Detect which cell encompasses the target text, then output its (X, Y) center coordinate. 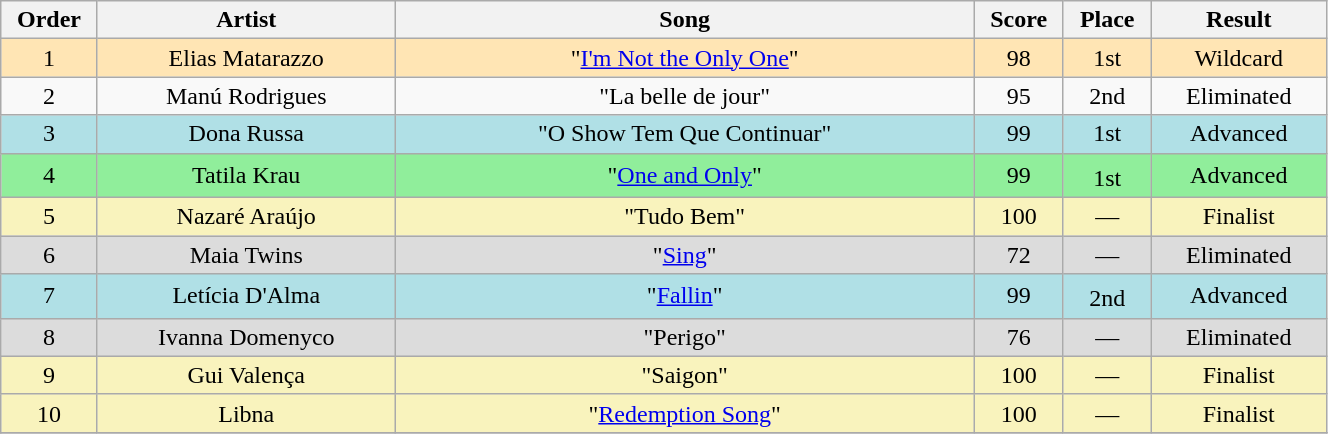
Gui Valença (246, 375)
95 (1018, 96)
Letícia D'Alma (246, 296)
Maia Twins (246, 255)
Order (49, 20)
Nazaré Araújo (246, 217)
Score (1018, 20)
Manú Rodrigues (246, 96)
"Redemption Song" (684, 413)
2 (49, 96)
"Sing" (684, 255)
76 (1018, 337)
Result (1238, 20)
3 (49, 134)
Dona Russa (246, 134)
"One and Only" (684, 176)
Song (684, 20)
"I'm Not the Only One" (684, 58)
5 (49, 217)
"O Show Tem Que Continuar" (684, 134)
1 (49, 58)
Tatila Krau (246, 176)
Elias Matarazzo (246, 58)
"La belle de jour" (684, 96)
10 (49, 413)
Ivanna Domenyco (246, 337)
"Fallin" (684, 296)
Place (1107, 20)
6 (49, 255)
Artist (246, 20)
8 (49, 337)
98 (1018, 58)
"Tudo Bem" (684, 217)
7 (49, 296)
Wildcard (1238, 58)
4 (49, 176)
"Saigon" (684, 375)
72 (1018, 255)
"Perigo" (684, 337)
Libna (246, 413)
9 (49, 375)
